From the cell containing the given text, extract its center point as [x, y] coordinate. 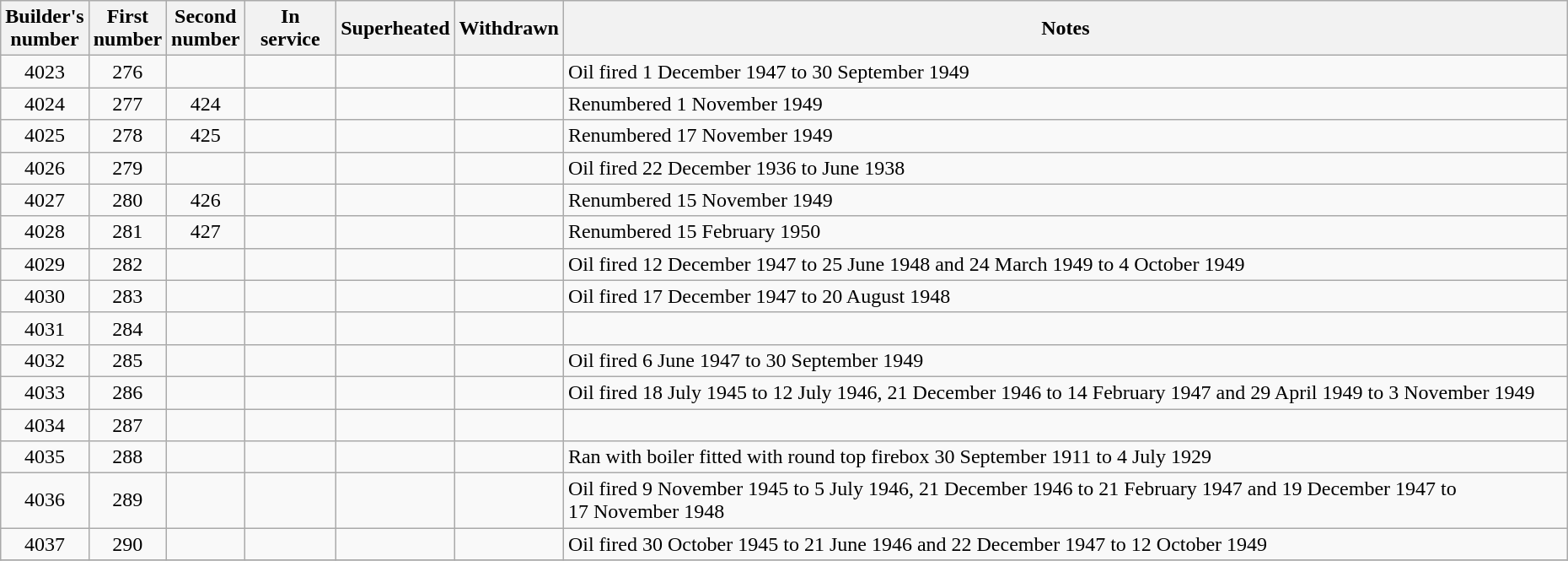
Oil fired 22 December 1936 to June 1938 [1066, 168]
Oil fired 18 July 1945 to 12 July 1946, 21 December 1946 to 14 February 1947 and 29 April 1949 to 3 November 1949 [1066, 392]
283 [127, 296]
282 [127, 264]
281 [127, 232]
4037 [45, 544]
279 [127, 168]
Ran with boiler fitted with round top firebox 30 September 1911 to 4 July 1929 [1066, 457]
Oil fired 17 December 1947 to 20 August 1948 [1066, 296]
4031 [45, 328]
290 [127, 544]
Notes [1066, 29]
Oil fired 9 November 1945 to 5 July 1946, 21 December 1946 to 21 February 1947 and 19 December 1947 to 17 November 1948 [1066, 501]
276 [127, 72]
Builder'snumber [45, 29]
288 [127, 457]
Oil fired 6 June 1947 to 30 September 1949 [1066, 360]
4024 [45, 104]
424 [206, 104]
287 [127, 424]
4030 [45, 296]
Renumbered 15 November 1949 [1066, 200]
4032 [45, 360]
4029 [45, 264]
4023 [45, 72]
4028 [45, 232]
4035 [45, 457]
Renumbered 15 February 1950 [1066, 232]
4034 [45, 424]
286 [127, 392]
Firstnumber [127, 29]
Superheated [395, 29]
4033 [45, 392]
277 [127, 104]
In service [290, 29]
Renumbered 17 November 1949 [1066, 136]
280 [127, 200]
278 [127, 136]
284 [127, 328]
Renumbered 1 November 1949 [1066, 104]
285 [127, 360]
4026 [45, 168]
Secondnumber [206, 29]
Oil fired 1 December 1947 to 30 September 1949 [1066, 72]
4025 [45, 136]
4036 [45, 501]
Oil fired 12 December 1947 to 25 June 1948 and 24 March 1949 to 4 October 1949 [1066, 264]
Withdrawn [509, 29]
Oil fired 30 October 1945 to 21 June 1946 and 22 December 1947 to 12 October 1949 [1066, 544]
4027 [45, 200]
425 [206, 136]
427 [206, 232]
289 [127, 501]
426 [206, 200]
